Return the (x, y) coordinate for the center point of the cell that contains the specified text.  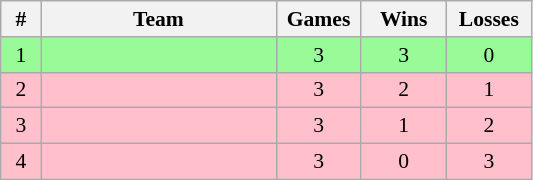
Wins (404, 19)
Losses (488, 19)
Games (318, 19)
Team (158, 19)
# (21, 19)
4 (21, 162)
